Output the (X, Y) coordinate of the center of the cell containing the given text.  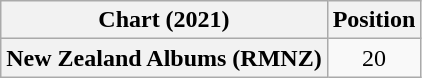
Position (374, 20)
New Zealand Albums (RMNZ) (164, 58)
20 (374, 58)
Chart (2021) (164, 20)
